Scan for the cell matching the given text and deliver its [X, Y] coordinate at center. 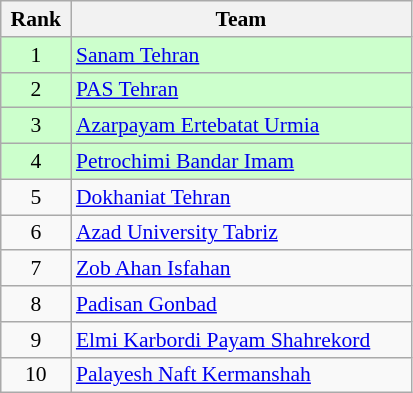
2 [36, 90]
10 [36, 375]
Azad University Tabriz [241, 233]
Elmi Karbordi Payam Shahrekord [241, 340]
Padisan Gonbad [241, 304]
Dokhaniat Tehran [241, 197]
8 [36, 304]
1 [36, 55]
Rank [36, 19]
PAS Tehran [241, 90]
Petrochimi Bandar Imam [241, 162]
6 [36, 233]
Sanam Tehran [241, 55]
Team [241, 19]
Palayesh Naft Kermanshah [241, 375]
Zob Ahan Isfahan [241, 269]
9 [36, 340]
4 [36, 162]
3 [36, 126]
Azarpayam Ertebatat Urmia [241, 126]
5 [36, 197]
7 [36, 269]
